Find where the given text appears and provide that cell's center as [x, y] coordinate. 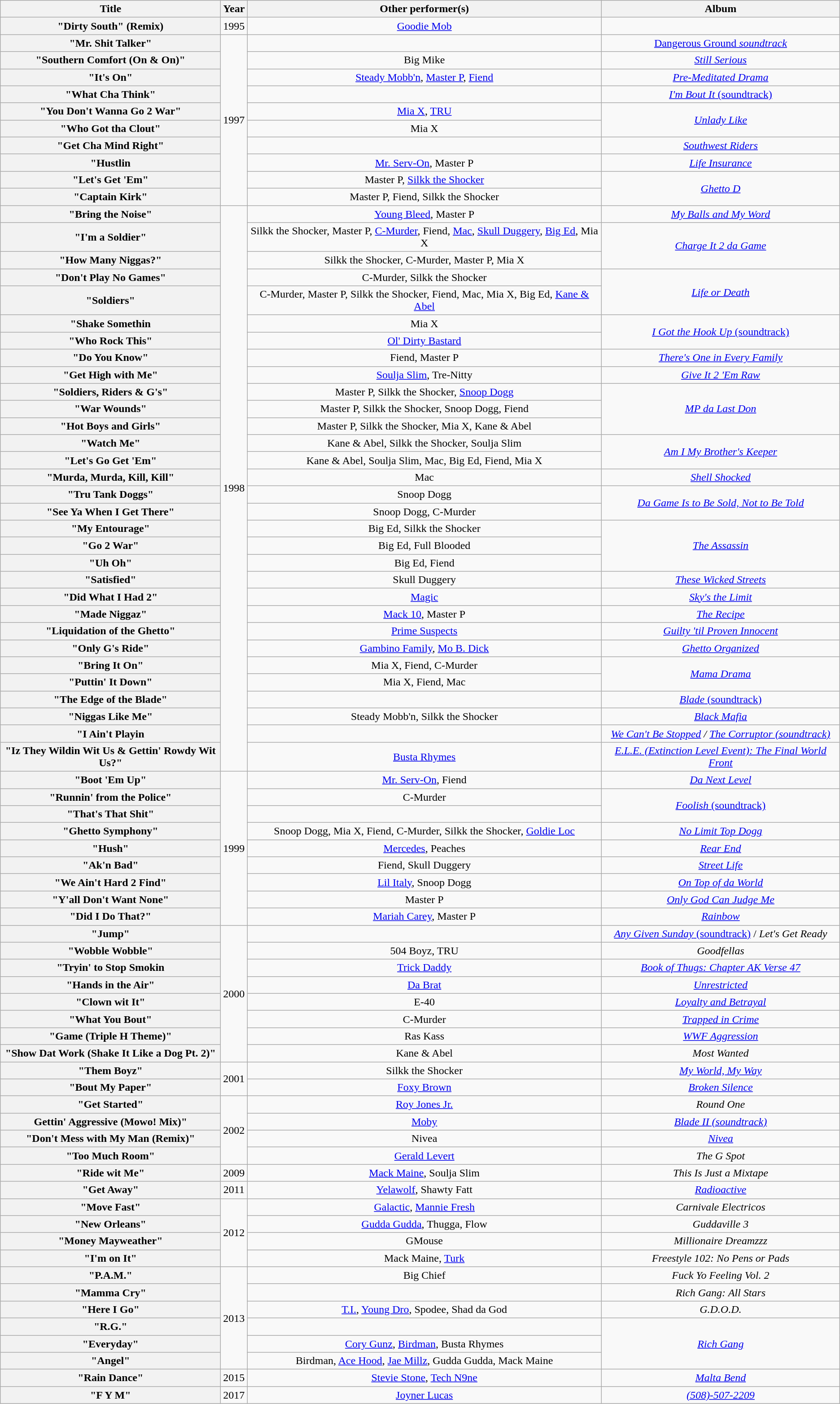
"The Edge of the Blade" [110, 699]
"Y'all Don't Want None" [110, 899]
1998 [234, 488]
"Bout My Paper" [110, 1088]
Guilty 'til Proven Innocent [721, 631]
Broken Silence [721, 1088]
"Iz They Wildin Wit Us & Gettin' Rowdy Wit Us?" [110, 757]
"Here I Go" [110, 1309]
Street Life [721, 865]
We Can't Be Stopped / The Corruptor (soundtrack) [721, 733]
"Tru Tank Doggs" [110, 494]
Gerald Levert [424, 1156]
My World, My Way [721, 1071]
Steady Mobb'n, Master P, Fiend [424, 77]
"Too Much Room" [110, 1156]
Malta Bend [721, 1378]
1999 [234, 848]
Mia X, TRU [424, 111]
Album [721, 9]
"New Orleans" [110, 1224]
Birdman, Ace Hood, Jae Millz, Gudda Gudda, Mack Maine [424, 1361]
"Everyday" [110, 1343]
"Bring It On" [110, 665]
"Runnin' from the Police" [110, 797]
Dangerous Ground soundtrack [721, 43]
No Limit Top Dogg [721, 831]
Master P [424, 899]
Ghetto Organized [721, 648]
Loyalty and Betrayal [721, 1002]
"Get Started" [110, 1105]
Mercedes, Peaches [424, 848]
"Ride wit Me" [110, 1173]
Big Ed, Silkk the Shocker [424, 529]
"Boot 'Em Up" [110, 780]
"How Many Niggas?" [110, 260]
Life or Death [721, 292]
"Go 2 War" [110, 546]
Da Next Level [721, 780]
Kane & Abel, Soulja Slim, Mac, Big Ed, Fiend, Mia X [424, 460]
"Mamma Cry" [110, 1292]
"Shake Somethin [110, 324]
Only God Can Judge Me [721, 899]
"Move Fast" [110, 1207]
Unlady Like [721, 120]
This Is Just a Mixtape [721, 1173]
Sky's the Limit [721, 597]
Mia X, Fiend, Mac [424, 682]
Master P, Silkk the Shocker [424, 180]
"Ak'n Bad" [110, 865]
2011 [234, 1190]
Silkk the Shocker, Master P, C-Murder, Fiend, Mac, Skull Duggery, Big Ed, Mia X [424, 237]
Big Ed, Fiend [424, 563]
Rear End [721, 848]
Charge It 2 da Game [721, 246]
Skull Duggery [424, 580]
Southwest Riders [721, 145]
"Soldiers" [110, 301]
Da Brat [424, 985]
"I'm a Soldier" [110, 237]
Carnivale Electricos [721, 1207]
"Them Boyz" [110, 1071]
WWF Aggression [721, 1036]
"Get High with Me" [110, 375]
Fiend, Skull Duggery [424, 865]
Foxy Brown [424, 1088]
"F Y M" [110, 1395]
"Uh Oh" [110, 563]
Lil Italy, Snoop Dogg [424, 882]
Mama Drama [721, 674]
Mr. Serv-On, Master P [424, 162]
"Hands in the Air" [110, 985]
2017 [234, 1395]
Mack Maine, Turk [424, 1258]
"Ghetto Symphony" [110, 831]
Rainbow [721, 917]
"Tryin' to Stop Smokin [110, 968]
2001 [234, 1079]
"Niggas Like Me" [110, 716]
504 Boyz, TRU [424, 951]
Prime Suspects [424, 631]
There's One in Every Family [721, 358]
Big Mike [424, 60]
"What Cha Think" [110, 94]
C-Murder, Master P, Silkk the Shocker, Fiend, Mac, Mia X, Big Ed, Kane & Abel [424, 301]
Year [234, 9]
"Hush" [110, 848]
Title [110, 9]
Big Chief [424, 1275]
Mac [424, 477]
"That's That Shit" [110, 814]
Trapped in Crime [721, 1019]
Unrestricted [721, 985]
"Jump" [110, 934]
Am I My Brother's Keeper [721, 452]
(508)-507-2209 [721, 1395]
Blade (soundtrack) [721, 699]
Give It 2 'Em Raw [721, 375]
Mia X, Fiend, C-Murder [424, 665]
Big Ed, Full Blooded [424, 546]
Snoop Dogg [424, 494]
"Get Cha Mind Right" [110, 145]
I'm Bout It (soundtrack) [721, 94]
Yelawolf, Shawty Fatt [424, 1190]
"Bring the Noise" [110, 214]
Moby [424, 1122]
"Southern Comfort (On & On)" [110, 60]
Cory Gunz, Birdman, Busta Rhymes [424, 1343]
"I'm on It" [110, 1258]
Stevie Stone, Tech N9ne [424, 1378]
Shell Shocked [721, 477]
"Did I Do That?" [110, 917]
Round One [721, 1105]
Gambino Family, Mo B. Dick [424, 648]
1997 [234, 120]
Radioactive [721, 1190]
2002 [234, 1130]
These Wicked Streets [721, 580]
2015 [234, 1378]
"Game (Triple H Theme)" [110, 1036]
Freestyle 102: No Pens or Pads [721, 1258]
"Don't Play No Games" [110, 277]
Gudda Gudda, Thugga, Flow [424, 1224]
E-40 [424, 1002]
"Satisfied" [110, 580]
Pre-Meditated Drama [721, 77]
"Puttin' It Down" [110, 682]
The Recipe [721, 614]
Goodfellas [721, 951]
"Show Dat Work (Shake It Like a Dog Pt. 2)" [110, 1053]
"We Ain't Hard 2 Find" [110, 882]
Magic [424, 597]
Life Insurance [721, 162]
Galactic, Mannie Fresh [424, 1207]
"Money Mayweather" [110, 1241]
Mariah Carey, Master P [424, 917]
Ghetto D [721, 188]
Guddaville 3 [721, 1224]
"Dirty South" (Remix) [110, 26]
Master P, Silkk the Shocker, Mia X, Kane & Abel [424, 426]
Goodie Mob [424, 26]
"P.A.M." [110, 1275]
Book of Thugs: Chapter AK Verse 47 [721, 968]
E.L.E. (Extinction Level Event): The Final World Front [721, 757]
Mack Maine, Soulja Slim [424, 1173]
GMouse [424, 1241]
Trick Daddy [424, 968]
Master P, Silkk the Shocker, Snoop Dogg [424, 392]
"It's On" [110, 77]
2013 [234, 1318]
Black Mafia [721, 716]
"Murda, Murda, Kill, Kill" [110, 477]
"See Ya When I Get There" [110, 511]
Mr. Serv-On, Fiend [424, 780]
Master P, Silkk the Shocker, Snoop Dogg, Fiend [424, 409]
"Hustlin [110, 162]
"Wobble Wobble" [110, 951]
"Let's Go Get 'Em" [110, 460]
"Liquidation of the Ghetto" [110, 631]
The Assassin [721, 546]
"I Ain't Playin [110, 733]
Ol' Dirty Bastard [424, 341]
Da Game Is to Be Sold, Not to Be Told [721, 503]
"Rain Dance" [110, 1378]
Still Serious [721, 60]
2000 [234, 993]
G.D.O.D. [721, 1309]
Ras Kass [424, 1036]
Mack 10, Master P [424, 614]
Roy Jones Jr. [424, 1105]
"Don't Mess with My Man (Remix)" [110, 1139]
I Got the Hook Up (soundtrack) [721, 332]
Joyner Lucas [424, 1395]
Master P, Fiend, Silkk the Shocker [424, 197]
Silkk the Shocker, C-Murder, Master P, Mia X [424, 260]
Fiend, Master P [424, 358]
Millionaire Dreamzzz [721, 1241]
"Did What I Had 2" [110, 597]
"Do You Know" [110, 358]
Snoop Dogg, C-Murder [424, 511]
Gettin' Aggressive (Mowo! Mix)" [110, 1122]
C-Murder, Silkk the Shocker [424, 277]
On Top of da World [721, 882]
Snoop Dogg, Mia X, Fiend, C-Murder, Silkk the Shocker, Goldie Loc [424, 831]
"War Wounds" [110, 409]
"My Entourage" [110, 529]
Busta Rhymes [424, 757]
Young Bleed, Master P [424, 214]
"Mr. Shit Talker" [110, 43]
1995 [234, 26]
Most Wanted [721, 1053]
"Soldiers, Riders & G's" [110, 392]
"Made Niggaz" [110, 614]
Rich Gang [721, 1343]
Fuck Yo Feeling Vol. 2 [721, 1275]
Blade II (soundtrack) [721, 1122]
Any Given Sunday (soundtrack) / Let's Get Ready [721, 934]
"Only G's Ride" [110, 648]
Rich Gang: All Stars [721, 1292]
"Captain Kirk" [110, 197]
T.I., Young Dro, Spodee, Shad da God [424, 1309]
"You Don't Wanna Go 2 War" [110, 111]
"Who Rock This" [110, 341]
2012 [234, 1233]
Steady Mobb'n, Silkk the Shocker [424, 716]
Kane & Abel [424, 1053]
MP da Last Don [721, 409]
"Clown wit It" [110, 1002]
Foolish (soundtrack) [721, 805]
2009 [234, 1173]
"Let's Get 'Em" [110, 180]
"Angel" [110, 1361]
"What You Bout" [110, 1019]
My Balls and My Word [721, 214]
Other performer(s) [424, 9]
"Watch Me" [110, 443]
Soulja Slim, Tre-Nitty [424, 375]
"Who Got tha Clout" [110, 128]
"Get Away" [110, 1190]
Silkk the Shocker [424, 1071]
Kane & Abel, Silkk the Shocker, Soulja Slim [424, 443]
The G Spot [721, 1156]
"Hot Boys and Girls" [110, 426]
"R.G." [110, 1326]
